Search for the cell housing the specified text and yield its (X, Y) center coordinate. 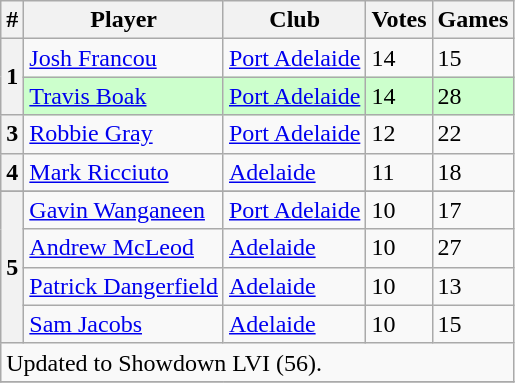
13 (473, 286)
# (12, 20)
Gavin Wanganeen (124, 210)
Games (473, 20)
Robbie Gray (124, 134)
28 (473, 96)
Mark Ricciuto (124, 172)
17 (473, 210)
5 (12, 267)
22 (473, 134)
18 (473, 172)
Updated to Showdown LVI (56). (258, 362)
Sam Jacobs (124, 324)
Patrick Dangerfield (124, 286)
4 (12, 172)
Andrew McLeod (124, 248)
Travis Boak (124, 96)
Josh Francou (124, 58)
Player (124, 20)
1 (12, 77)
27 (473, 248)
11 (399, 172)
3 (12, 134)
Votes (399, 20)
Club (294, 20)
12 (399, 134)
